Extract the (X, Y) coordinate from the center of the cell holding the provided text.  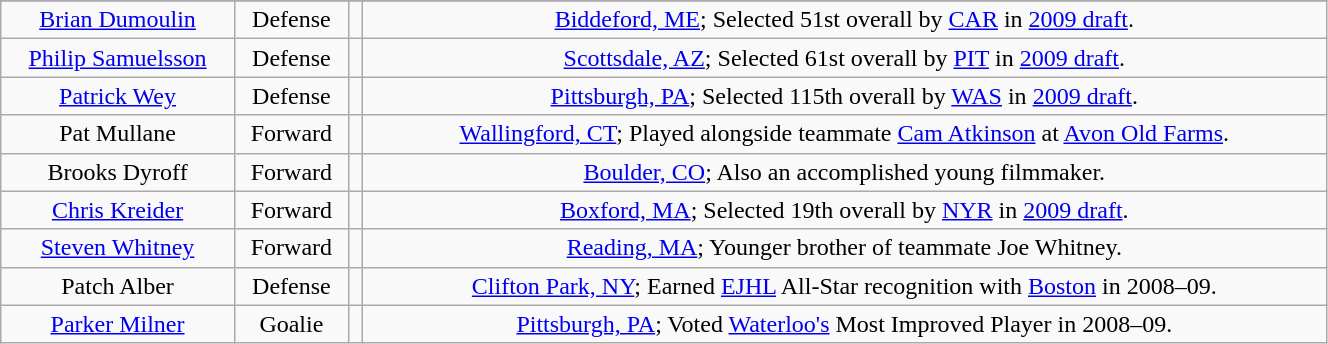
Brooks Dyroff (118, 172)
Boxford, MA; Selected 19th overall by NYR in 2009 draft. (844, 210)
Boulder, CO; Also an accomplished young filmmaker. (844, 172)
Chris Kreider (118, 210)
Parker Milner (118, 324)
Pittsburgh, PA; Selected 115th overall by WAS in 2009 draft. (844, 96)
Reading, MA; Younger brother of teammate Joe Whitney. (844, 248)
Goalie (291, 324)
Patrick Wey (118, 96)
Clifton Park, NY; Earned EJHL All-Star recognition with Boston in 2008–09. (844, 286)
Wallingford, CT; Played alongside teammate Cam Atkinson at Avon Old Farms. (844, 134)
Steven Whitney (118, 248)
Pittsburgh, PA; Voted Waterloo's Most Improved Player in 2008–09. (844, 324)
Brian Dumoulin (118, 20)
Biddeford, ME; Selected 51st overall by CAR in 2009 draft. (844, 20)
Scottsdale, AZ; Selected 61st overall by PIT in 2009 draft. (844, 58)
Patch Alber (118, 286)
Philip Samuelsson (118, 58)
Pat Mullane (118, 134)
